Detect which cell encompasses the target text, then output its (X, Y) center coordinate. 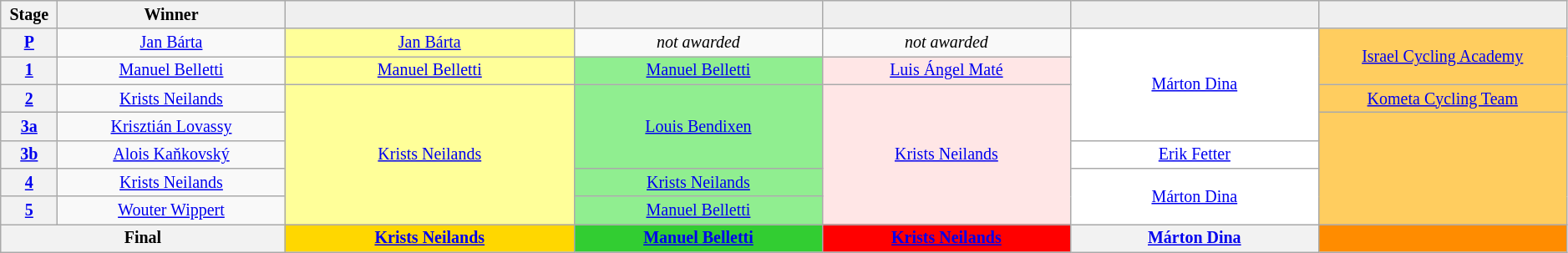
Israel Cycling Academy (1442, 57)
3b (29, 154)
2 (29, 99)
Krisztián Lovassy (171, 127)
5 (29, 210)
P (29, 43)
1 (29, 70)
4 (29, 182)
Wouter Wippert (171, 210)
3a (29, 127)
Louis Bendixen (698, 126)
Alois Kaňkovský (171, 154)
Winner (171, 15)
Luis Ángel Maté (946, 70)
Final (143, 239)
Kometa Cycling Team (1442, 99)
Erik Fetter (1195, 154)
Stage (29, 15)
